Return the (X, Y) coordinate for the center point of the cell that contains the specified text.  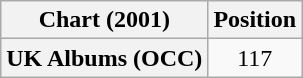
Position (255, 20)
UK Albums (OCC) (104, 58)
Chart (2001) (104, 20)
117 (255, 58)
